Find where the given text appears and provide that cell's center as (x, y) coordinate. 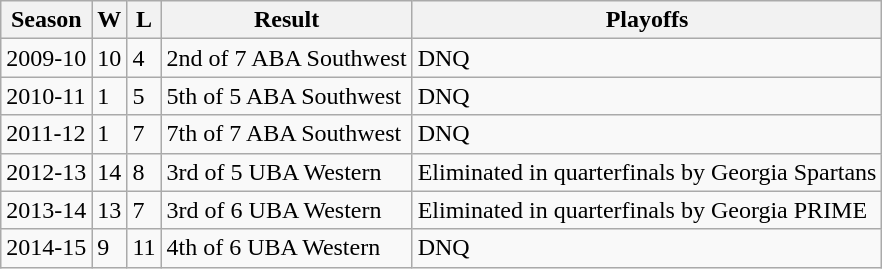
4th of 6 UBA Western (286, 248)
Eliminated in quarterfinals by Georgia Spartans (647, 172)
L (144, 20)
2nd of 7 ABA Southwest (286, 58)
4 (144, 58)
Result (286, 20)
2013-14 (46, 210)
2011-12 (46, 134)
W (110, 20)
10 (110, 58)
2012-13 (46, 172)
Playoffs (647, 20)
8 (144, 172)
Season (46, 20)
Eliminated in quarterfinals by Georgia PRIME (647, 210)
14 (110, 172)
5th of 5 ABA Southwest (286, 96)
3rd of 5 UBA Western (286, 172)
5 (144, 96)
11 (144, 248)
13 (110, 210)
7th of 7 ABA Southwest (286, 134)
9 (110, 248)
2014-15 (46, 248)
2009-10 (46, 58)
2010-11 (46, 96)
3rd of 6 UBA Western (286, 210)
